Capture the cell that displays the provided text and extract its [X, Y] central coordinate. 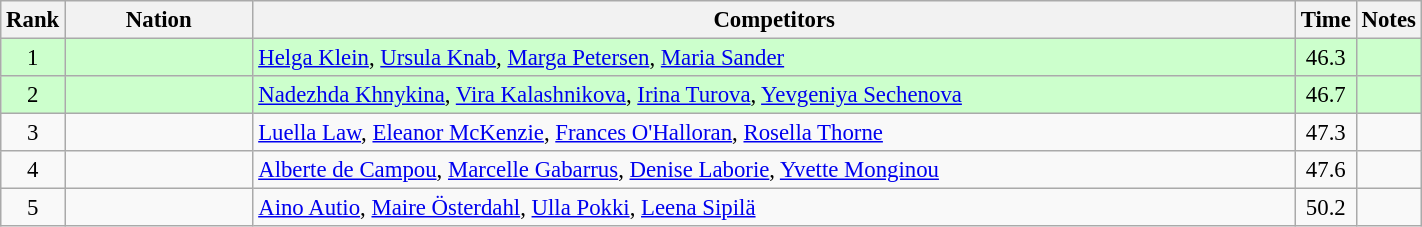
Rank [33, 20]
Nadezhda Khnykina, Vira Kalashnikova, Irina Turova, Yevgeniya Sechenova [774, 95]
46.3 [1326, 58]
Time [1326, 20]
1 [33, 58]
3 [33, 133]
Competitors [774, 20]
2 [33, 95]
Helga Klein, Ursula Knab, Marga Petersen, Maria Sander [774, 58]
5 [33, 208]
Alberte de Campou, Marcelle Gabarrus, Denise Laborie, Yvette Monginou [774, 170]
Aino Autio, Maire Österdahl, Ulla Pokki, Leena Sipilä [774, 208]
Notes [1388, 20]
Luella Law, Eleanor McKenzie, Frances O'Halloran, Rosella Thorne [774, 133]
47.3 [1326, 133]
46.7 [1326, 95]
Nation [159, 20]
4 [33, 170]
50.2 [1326, 208]
47.6 [1326, 170]
